Detect which cell encompasses the target text, then output its [X, Y] center coordinate. 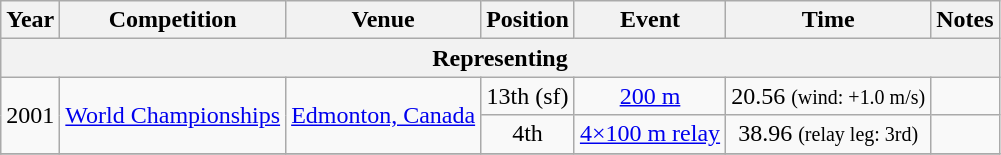
2001 [30, 115]
Venue [384, 20]
4th [528, 134]
World Championships [173, 115]
13th (sf) [528, 96]
Event [650, 20]
Edmonton, Canada [384, 115]
4×100 m relay [650, 134]
20.56 (wind: +1.0 m/s) [828, 96]
Time [828, 20]
Representing [500, 58]
Competition [173, 20]
Position [528, 20]
Notes [965, 20]
38.96 (relay leg: 3rd) [828, 134]
200 m [650, 96]
Year [30, 20]
